Detect which cell encompasses the target text, then output its (X, Y) center coordinate. 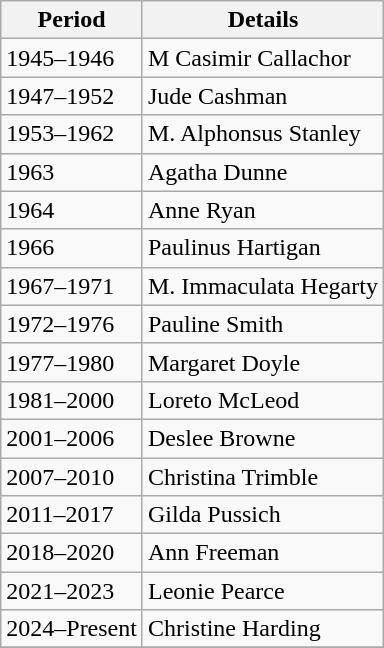
1981–2000 (72, 400)
M. Immaculata Hegarty (262, 286)
1947–1952 (72, 96)
Period (72, 20)
2011–2017 (72, 515)
Details (262, 20)
Margaret Doyle (262, 362)
Agatha Dunne (262, 172)
1966 (72, 248)
Ann Freeman (262, 553)
1953–1962 (72, 134)
Pauline Smith (262, 324)
Deslee Browne (262, 438)
1967–1971 (72, 286)
1945–1946 (72, 58)
2007–2010 (72, 477)
Gilda Pussich (262, 515)
Jude Cashman (262, 96)
1963 (72, 172)
2021–2023 (72, 591)
2001–2006 (72, 438)
2024–Present (72, 629)
1977–1980 (72, 362)
Christina Trimble (262, 477)
Anne Ryan (262, 210)
Christine Harding (262, 629)
1964 (72, 210)
M Casimir Callachor (262, 58)
Leonie Pearce (262, 591)
M. Alphonsus Stanley (262, 134)
Paulinus Hartigan (262, 248)
1972–1976 (72, 324)
Loreto McLeod (262, 400)
2018–2020 (72, 553)
